Return [x, y] of the center of cell containing provided text 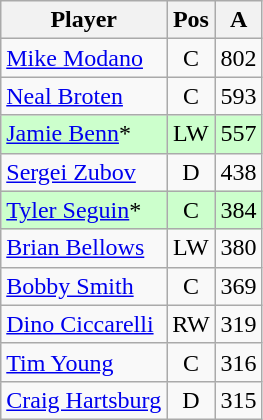
Pos [191, 20]
557 [238, 134]
319 [238, 324]
Tim Young [84, 362]
384 [238, 210]
Brian Bellows [84, 248]
Bobby Smith [84, 286]
802 [238, 58]
Dino Ciccarelli [84, 324]
316 [238, 362]
Neal Broten [84, 96]
369 [238, 286]
315 [238, 400]
Jamie Benn* [84, 134]
RW [191, 324]
A [238, 20]
Sergei Zubov [84, 172]
Tyler Seguin* [84, 210]
380 [238, 248]
593 [238, 96]
Mike Modano [84, 58]
Player [84, 20]
438 [238, 172]
Craig Hartsburg [84, 400]
